Determine the (x, y) coordinate at the center of the cell enclosing the given text.  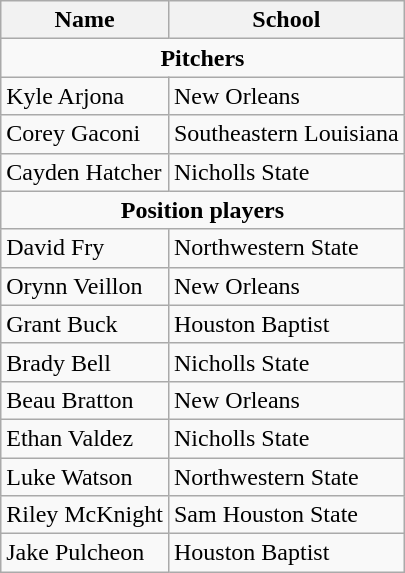
Orynn Veillon (85, 286)
Southeastern Louisiana (286, 134)
Name (85, 20)
Corey Gaconi (85, 134)
Sam Houston State (286, 515)
Kyle Arjona (85, 96)
Ethan Valdez (85, 438)
Position players (202, 210)
David Fry (85, 248)
Grant Buck (85, 324)
Brady Bell (85, 362)
School (286, 20)
Cayden Hatcher (85, 172)
Riley McKnight (85, 515)
Luke Watson (85, 477)
Pitchers (202, 58)
Beau Bratton (85, 400)
Jake Pulcheon (85, 553)
